Scan for the cell matching the given text and deliver its (x, y) coordinate at center. 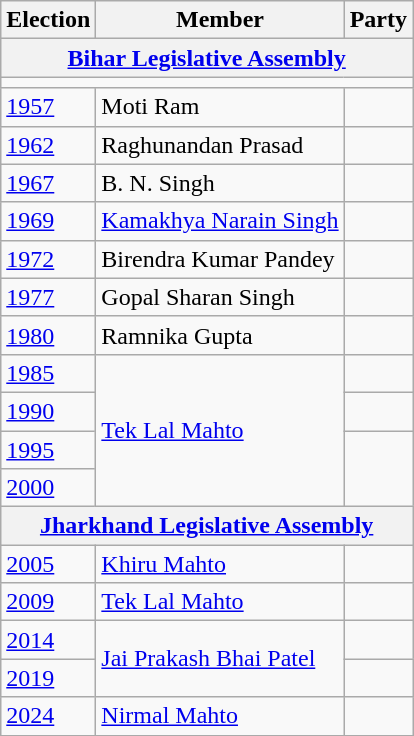
1995 (48, 449)
Party (378, 20)
Jharkhand Legislative Assembly (207, 526)
Member (220, 20)
1985 (48, 373)
1957 (48, 107)
Election (48, 20)
Raghunandan Prasad (220, 145)
1972 (48, 259)
1967 (48, 183)
Moti Ram (220, 107)
B. N. Singh (220, 183)
Bihar Legislative Assembly (207, 58)
Jai Prakash Bhai Patel (220, 659)
2019 (48, 678)
2024 (48, 716)
Khiru Mahto (220, 564)
2014 (48, 640)
Gopal Sharan Singh (220, 297)
1977 (48, 297)
Ramnika Gupta (220, 335)
1990 (48, 411)
Birendra Kumar Pandey (220, 259)
2009 (48, 602)
2005 (48, 564)
Kamakhya Narain Singh (220, 221)
1969 (48, 221)
1962 (48, 145)
Nirmal Mahto (220, 716)
2000 (48, 488)
1980 (48, 335)
